Pinpoint the cell where the given text exists, returning its (x, y) midpoint coordinate. 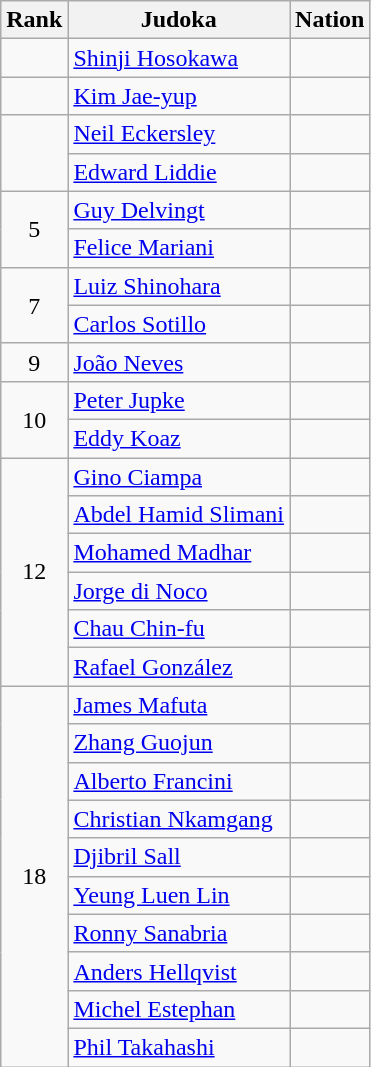
5 (34, 229)
Jorge di Noco (179, 591)
Edward Liddie (179, 172)
Carlos Sotillo (179, 324)
Christian Nkamgang (179, 819)
Mohamed Madhar (179, 553)
Yeung Luen Lin (179, 895)
Nation (330, 20)
Djibril Sall (179, 857)
Felice Mariani (179, 248)
João Neves (179, 362)
Rafael González (179, 667)
Eddy Koaz (179, 438)
Guy Delvingt (179, 210)
Anders Hellqvist (179, 971)
10 (34, 419)
James Mafuta (179, 705)
Ronny Sanabria (179, 933)
Michel Estephan (179, 1009)
Kim Jae-yup (179, 96)
Zhang Guojun (179, 743)
Chau Chin-fu (179, 629)
18 (34, 876)
Phil Takahashi (179, 1047)
7 (34, 305)
9 (34, 362)
Neil Eckersley (179, 134)
Luiz Shinohara (179, 286)
Shinji Hosokawa (179, 58)
12 (34, 572)
Rank (34, 20)
Gino Ciampa (179, 477)
Abdel Hamid Slimani (179, 515)
Alberto Francini (179, 781)
Judoka (179, 20)
Peter Jupke (179, 400)
